For the text-containing cell, return its midpoint in [X, Y] coordinate format. 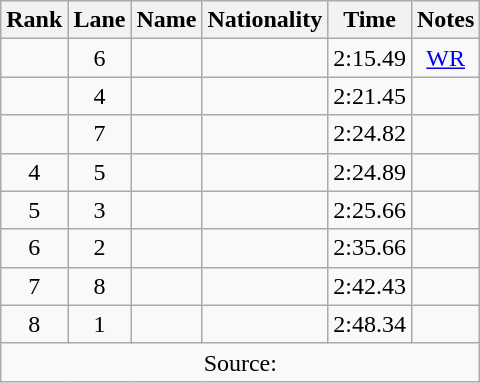
3 [100, 210]
Notes [445, 20]
Nationality [265, 20]
WR [445, 58]
Source: [240, 362]
2:35.66 [370, 248]
2:15.49 [370, 58]
2:21.45 [370, 96]
Rank [34, 20]
2:48.34 [370, 324]
2:42.43 [370, 286]
2:24.89 [370, 172]
2 [100, 248]
2:24.82 [370, 134]
Time [370, 20]
1 [100, 324]
2:25.66 [370, 210]
Name [166, 20]
Lane [100, 20]
